Search for the cell housing the specified text and yield its [x, y] center coordinate. 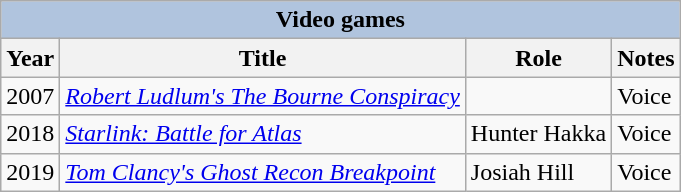
2019 [30, 172]
Title [263, 58]
Robert Ludlum's The Bourne Conspiracy [263, 96]
Role [538, 58]
Starlink: Battle for Atlas [263, 134]
2018 [30, 134]
2007 [30, 96]
Josiah Hill [538, 172]
Video games [340, 20]
Notes [646, 58]
Hunter Hakka [538, 134]
Tom Clancy's Ghost Recon Breakpoint [263, 172]
Year [30, 58]
